Scan for the cell matching the given text and deliver its [X, Y] coordinate at center. 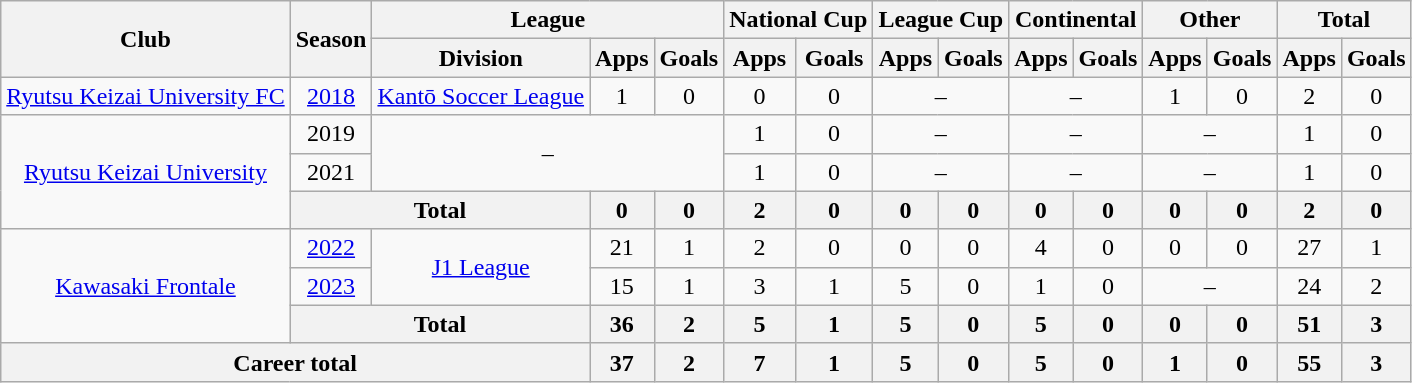
7 [760, 362]
15 [622, 286]
Kawasaki Frontale [146, 286]
Career total [296, 362]
J1 League [481, 267]
Division [481, 58]
2019 [331, 134]
Kantō Soccer League [481, 96]
55 [1309, 362]
4 [1041, 248]
League [548, 20]
2022 [331, 248]
Other [1210, 20]
37 [622, 362]
Ryutsu Keizai University [146, 172]
Ryutsu Keizai University FC [146, 96]
2021 [331, 172]
Continental [1076, 20]
Season [331, 39]
51 [1309, 324]
27 [1309, 248]
21 [622, 248]
24 [1309, 286]
National Cup [798, 20]
36 [622, 324]
Club [146, 39]
2018 [331, 96]
2023 [331, 286]
League Cup [941, 20]
